Capture the cell that displays the provided text and extract its (x, y) central coordinate. 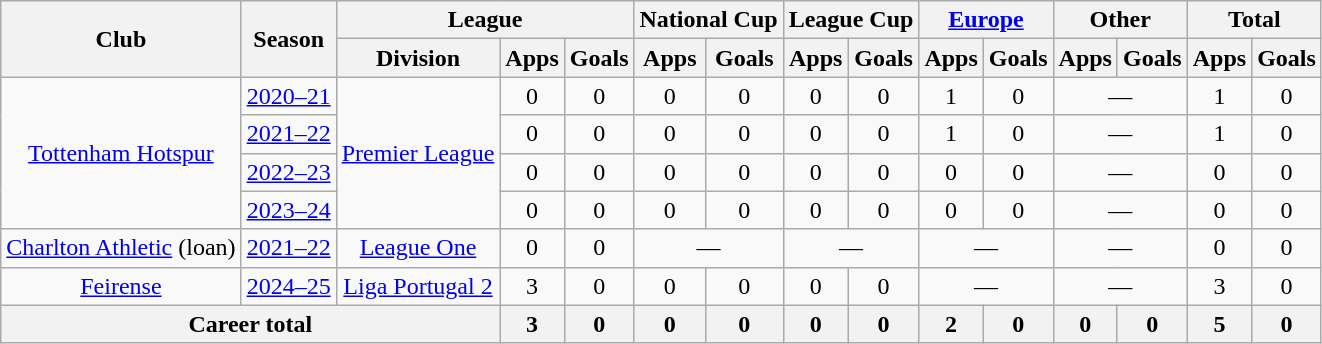
2022–23 (288, 172)
5 (1219, 324)
Division (418, 58)
2024–25 (288, 286)
2 (951, 324)
Total (1254, 20)
Liga Portugal 2 (418, 286)
Charlton Athletic (loan) (121, 248)
National Cup (708, 20)
League Cup (851, 20)
2023–24 (288, 210)
Feirense (121, 286)
Club (121, 39)
League One (418, 248)
Season (288, 39)
Tottenham Hotspur (121, 153)
League (485, 20)
Premier League (418, 153)
2020–21 (288, 96)
Career total (250, 324)
Europe (986, 20)
Other (1120, 20)
